Identify which cell holds the provided text, then report its (x, y) central coordinate. 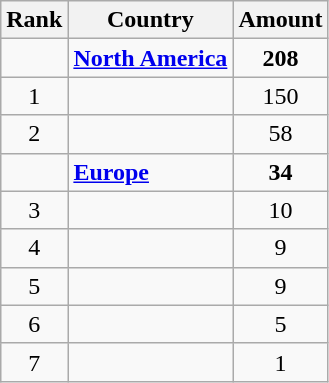
7 (34, 362)
10 (280, 210)
2 (34, 134)
58 (280, 134)
208 (280, 58)
150 (280, 96)
3 (34, 210)
4 (34, 248)
Amount (280, 20)
34 (280, 172)
6 (34, 324)
Rank (34, 20)
Europe (150, 172)
Country (150, 20)
North America (150, 58)
